For the text-containing cell, return its midpoint in (x, y) coordinate format. 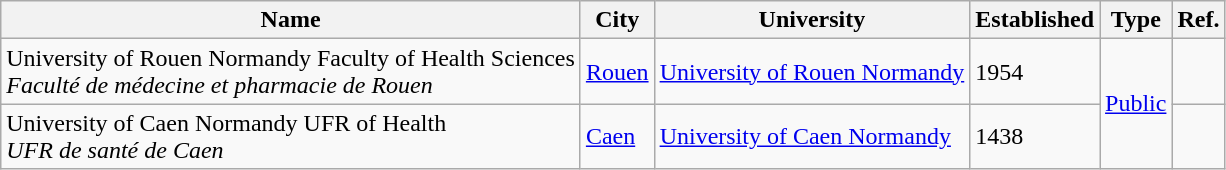
University of Rouen Normandy (812, 72)
Public (1136, 104)
University (812, 20)
Type (1136, 20)
University of Caen Normandy UFR of HealthUFR de santé de Caen (291, 136)
1954 (1035, 72)
Name (291, 20)
Rouen (617, 72)
Caen (617, 136)
Established (1035, 20)
University of Caen Normandy (812, 136)
University of Rouen Normandy Faculty of Health SciencesFaculté de médecine et pharmacie de Rouen (291, 72)
1438 (1035, 136)
City (617, 20)
Ref. (1198, 20)
